Scan for the cell matching the given text and deliver its [X, Y] coordinate at center. 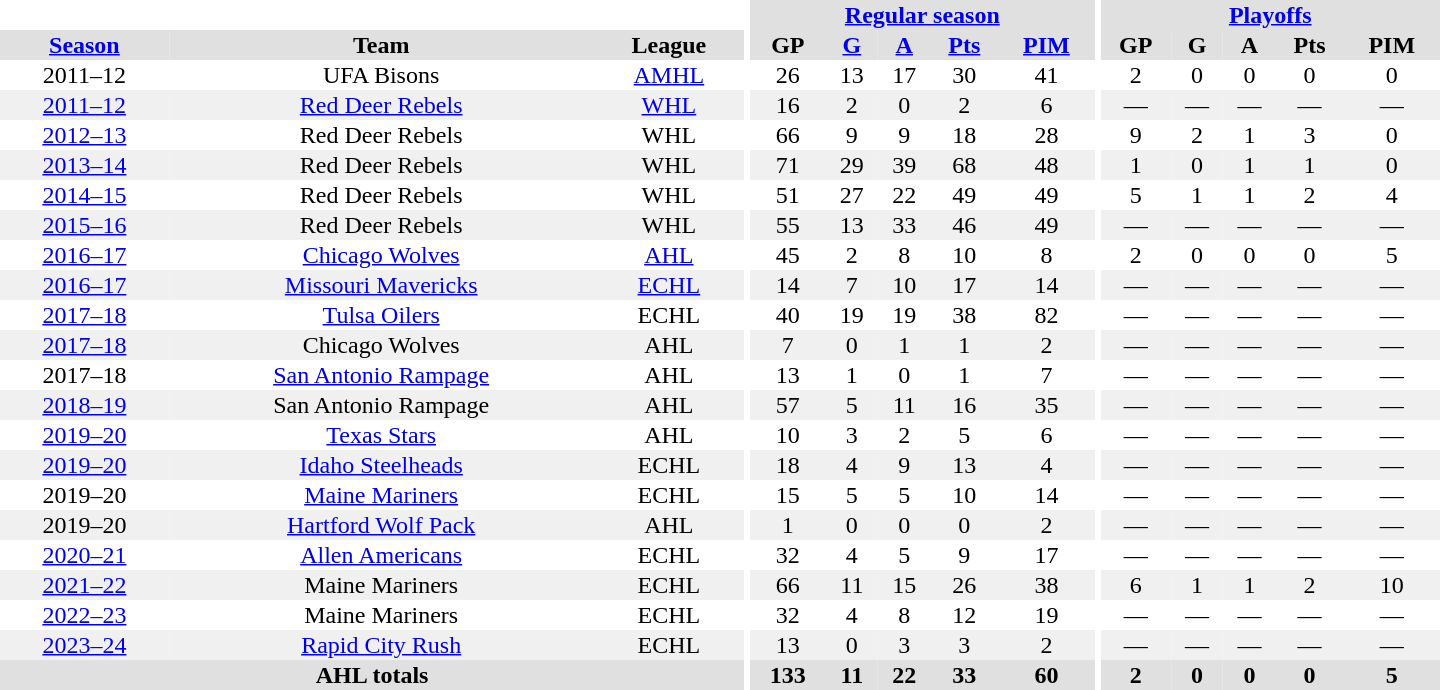
AMHL [670, 75]
2020–21 [84, 555]
12 [964, 615]
45 [788, 255]
2015–16 [84, 225]
48 [1046, 165]
39 [904, 165]
Allen Americans [382, 555]
29 [852, 165]
82 [1046, 315]
71 [788, 165]
30 [964, 75]
40 [788, 315]
2012–13 [84, 135]
Texas Stars [382, 435]
Playoffs [1270, 15]
2018–19 [84, 405]
28 [1046, 135]
Missouri Mavericks [382, 285]
51 [788, 195]
57 [788, 405]
League [670, 45]
Rapid City Rush [382, 645]
68 [964, 165]
133 [788, 675]
2013–14 [84, 165]
Season [84, 45]
60 [1046, 675]
Team [382, 45]
UFA Bisons [382, 75]
Tulsa Oilers [382, 315]
41 [1046, 75]
35 [1046, 405]
2022–23 [84, 615]
Hartford Wolf Pack [382, 525]
Idaho Steelheads [382, 465]
Regular season [922, 15]
2021–22 [84, 585]
27 [852, 195]
2014–15 [84, 195]
46 [964, 225]
55 [788, 225]
AHL totals [372, 675]
2023–24 [84, 645]
